For the text-containing cell, return its midpoint in [x, y] coordinate format. 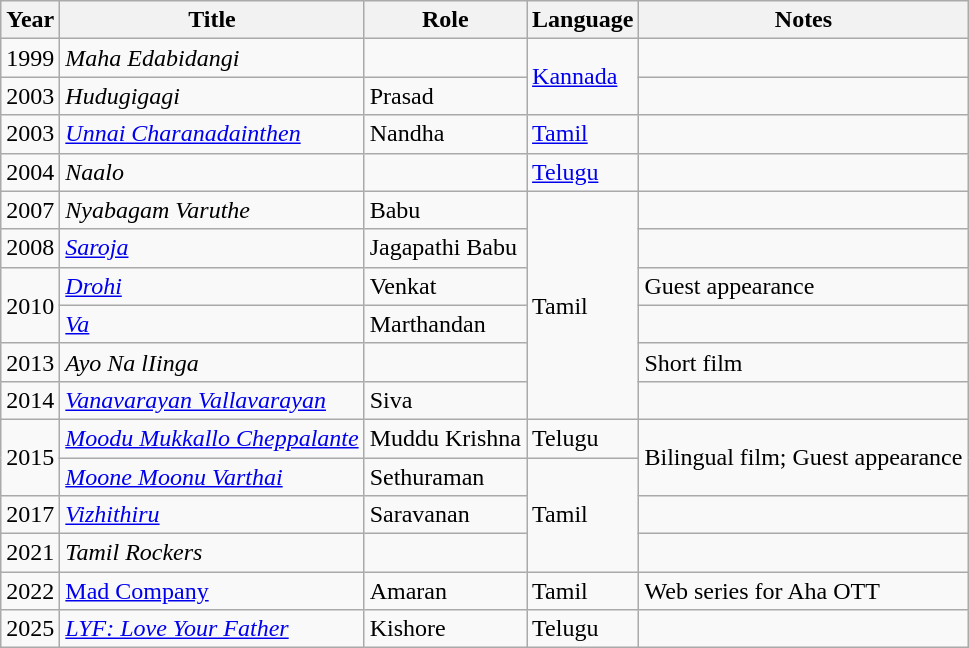
Ayo Na lIinga [212, 362]
Bilingual film; Guest appearance [804, 457]
Title [212, 20]
Moodu Mukkallo Cheppalante [212, 438]
Prasad [445, 96]
Nandha [445, 134]
2015 [30, 457]
Notes [804, 20]
Saravanan [445, 515]
Web series for Aha OTT [804, 591]
2007 [30, 210]
Year [30, 20]
2017 [30, 515]
LYF: Love Your Father [212, 629]
Short film [804, 362]
Kishore [445, 629]
Role [445, 20]
Vizhithiru [212, 515]
Guest appearance [804, 286]
2014 [30, 400]
Sethuraman [445, 477]
2013 [30, 362]
1999 [30, 58]
Venkat [445, 286]
Nyabagam Varuthe [212, 210]
Siva [445, 400]
2025 [30, 629]
Tamil Rockers [212, 553]
2010 [30, 305]
Mad Company [212, 591]
Naalo [212, 172]
Hudugigagi [212, 96]
Language [583, 20]
Saroja [212, 248]
Va [212, 324]
Drohi [212, 286]
2004 [30, 172]
2008 [30, 248]
2021 [30, 553]
Muddu Krishna [445, 438]
Jagapathi Babu [445, 248]
Vanavarayan Vallavarayan [212, 400]
2022 [30, 591]
Kannada [583, 77]
Unnai Charanadainthen [212, 134]
Marthandan [445, 324]
Amaran [445, 591]
Babu [445, 210]
Moone Moonu Varthai [212, 477]
Maha Edabidangi [212, 58]
